Return (x, y) of the center of cell containing provided text 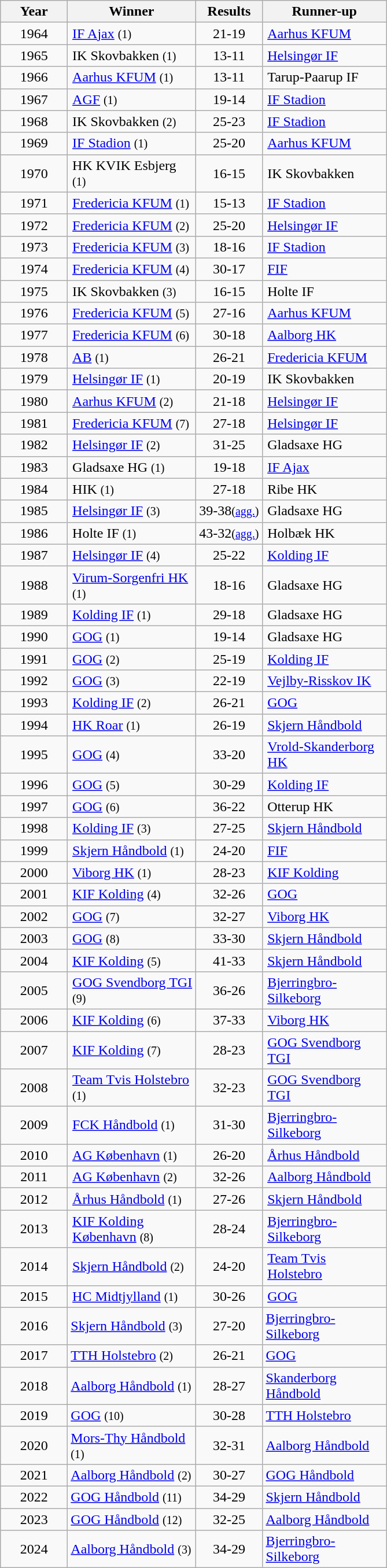
KIF Kolding (6) (132, 1020)
1982 (34, 445)
GOG Håndbold (11) (132, 1497)
27-20 (229, 1326)
GOG (8) (132, 938)
Team Tvis Holstebro (325, 1266)
Aalborg Håndbold (2) (132, 1475)
2017 (34, 1356)
HIK (1) (132, 489)
1967 (34, 99)
2020 (34, 1445)
1966 (34, 77)
30-29 (229, 785)
32-27 (229, 916)
1985 (34, 511)
Aalborg HK (325, 335)
Holte IF (1) (132, 533)
33-30 (229, 938)
HC Midtjylland (1) (132, 1296)
32-25 (229, 1519)
25-19 (229, 659)
32-23 (229, 1088)
31-30 (229, 1125)
TTH Holstebro (325, 1415)
Otterup HK (325, 807)
2018 (34, 1385)
1977 (34, 335)
36-22 (229, 807)
1965 (34, 56)
Fredericia KFUM (3) (132, 247)
1971 (34, 203)
1978 (34, 357)
Team Tvis Holstebro (1) (132, 1088)
Skanderborg Håndbold (325, 1385)
GOG (1) (132, 637)
GOG (6) (132, 807)
2004 (34, 960)
GOG Håndbold (325, 1475)
1986 (34, 533)
1994 (34, 725)
1981 (34, 423)
IK Skovbakken (3) (132, 291)
Viborg HK (1) (132, 872)
36-26 (229, 990)
GOG (2) (132, 659)
Fredericia KFUM (4) (132, 269)
1983 (34, 467)
2003 (34, 938)
29-18 (229, 615)
2014 (34, 1266)
1972 (34, 225)
Aalborg Håndbold (3) (132, 1549)
41-33 (229, 960)
Fredericia KFUM (325, 357)
Kolding IF (3) (132, 829)
Tarup-Paarup IF (325, 77)
GOG (3) (132, 681)
GOG Svendborg TGI (9) (132, 990)
28-24 (229, 1229)
Fredericia KFUM (1) (132, 203)
2009 (34, 1125)
KIF Kolding (325, 872)
1995 (34, 755)
Helsingør IF (3) (132, 511)
43-32(agg.) (229, 533)
1969 (34, 143)
1964 (34, 34)
Virum-Sorgenfri HK (1) (132, 585)
2024 (34, 1549)
2005 (34, 990)
Århus Håndbold (1) (132, 1199)
GOG (4) (132, 755)
Skjern Håndbold (3) (132, 1326)
Fredericia KFUM (5) (132, 313)
2015 (34, 1296)
Year (34, 12)
IF Ajax (325, 467)
GOG (10) (132, 1415)
1975 (34, 291)
2000 (34, 872)
IF Stadion (1) (132, 143)
1998 (34, 829)
2008 (34, 1088)
1987 (34, 555)
Helsingør IF (2) (132, 445)
AGF (1) (132, 99)
2007 (34, 1050)
IF Ajax (1) (132, 34)
1988 (34, 585)
30-17 (229, 269)
GOG (5) (132, 785)
1973 (34, 247)
2019 (34, 1415)
2022 (34, 1497)
Runner-up (325, 12)
1992 (34, 681)
1968 (34, 121)
HK Roar (1) (132, 725)
39-38(agg.) (229, 511)
Fredericia KFUM (6) (132, 335)
25-23 (229, 121)
AG København (2) (132, 1177)
Holte IF (325, 291)
37-33 (229, 1020)
15-13 (229, 203)
Aarhus KFUM (1) (132, 77)
Skjern Håndbold (1) (132, 850)
27-25 (229, 829)
2021 (34, 1475)
33-20 (229, 755)
27-16 (229, 313)
IK Skovbakken (2) (132, 121)
Helsingør IF (4) (132, 555)
2013 (34, 1229)
1999 (34, 850)
21-19 (229, 34)
Results (229, 12)
1993 (34, 703)
Aalborg Håndbold (1) (132, 1385)
2011 (34, 1177)
32-31 (229, 1445)
25-22 (229, 555)
1989 (34, 615)
1996 (34, 785)
1997 (34, 807)
KIF Kolding (4) (132, 894)
KIF Kolding (5) (132, 960)
19-18 (229, 467)
Winner (132, 12)
AG København (1) (132, 1155)
1980 (34, 401)
1984 (34, 489)
1979 (34, 379)
2010 (34, 1155)
1970 (34, 173)
30-26 (229, 1296)
GOG Håndbold (12) (132, 1519)
HK KVIK Esbjerg (1) (132, 173)
2001 (34, 894)
IK Skovbakken (1) (132, 56)
2012 (34, 1199)
27-26 (229, 1199)
Kolding IF (1) (132, 615)
Aarhus KFUM (2) (132, 401)
22-19 (229, 681)
Gladsaxe HG (1) (132, 467)
30-28 (229, 1415)
FCK Håndbold (1) (132, 1125)
1974 (34, 269)
2016 (34, 1326)
Vrold-Skanderborg HK (325, 755)
Århus Håndbold (325, 1155)
GOG (7) (132, 916)
2006 (34, 1020)
Ribe HK (325, 489)
2023 (34, 1519)
TTH Holstebro (2) (132, 1356)
21-18 (229, 401)
Fredericia KFUM (2) (132, 225)
AB (1) (132, 357)
30-27 (229, 1475)
1990 (34, 637)
30-18 (229, 335)
20-19 (229, 379)
Holbæk HK (325, 533)
1976 (34, 313)
26-20 (229, 1155)
Vejlby-Risskov IK (325, 681)
Kolding IF (2) (132, 703)
Helsingør IF (1) (132, 379)
Mors-Thy Håndbold (1) (132, 1445)
KIF Kolding (7) (132, 1050)
2002 (34, 916)
Fredericia KFUM (7) (132, 423)
28-27 (229, 1385)
KIF Kolding København (8) (132, 1229)
1991 (34, 659)
Skjern Håndbold (2) (132, 1266)
26-19 (229, 725)
31-25 (229, 445)
